Extract the [x, y] coordinate from the center of the cell holding the provided text.  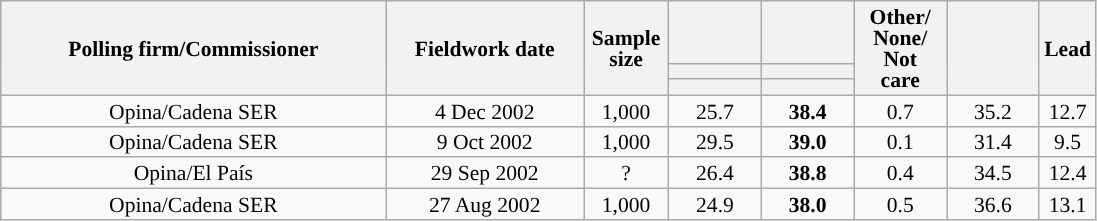
0.1 [900, 142]
4 Dec 2002 [485, 110]
12.7 [1068, 110]
Opina/El País [194, 174]
25.7 [716, 110]
13.1 [1068, 204]
38.8 [808, 174]
? [626, 174]
38.4 [808, 110]
0.5 [900, 204]
9 Oct 2002 [485, 142]
39.0 [808, 142]
31.4 [992, 142]
Polling firm/Commissioner [194, 48]
36.6 [992, 204]
27 Aug 2002 [485, 204]
9.5 [1068, 142]
Sample size [626, 48]
29.5 [716, 142]
26.4 [716, 174]
29 Sep 2002 [485, 174]
12.4 [1068, 174]
0.7 [900, 110]
35.2 [992, 110]
34.5 [992, 174]
38.0 [808, 204]
0.4 [900, 174]
Fieldwork date [485, 48]
Other/None/Notcare [900, 48]
Lead [1068, 48]
24.9 [716, 204]
